Return the (x, y) coordinate for the center point of the cell that contains the specified text.  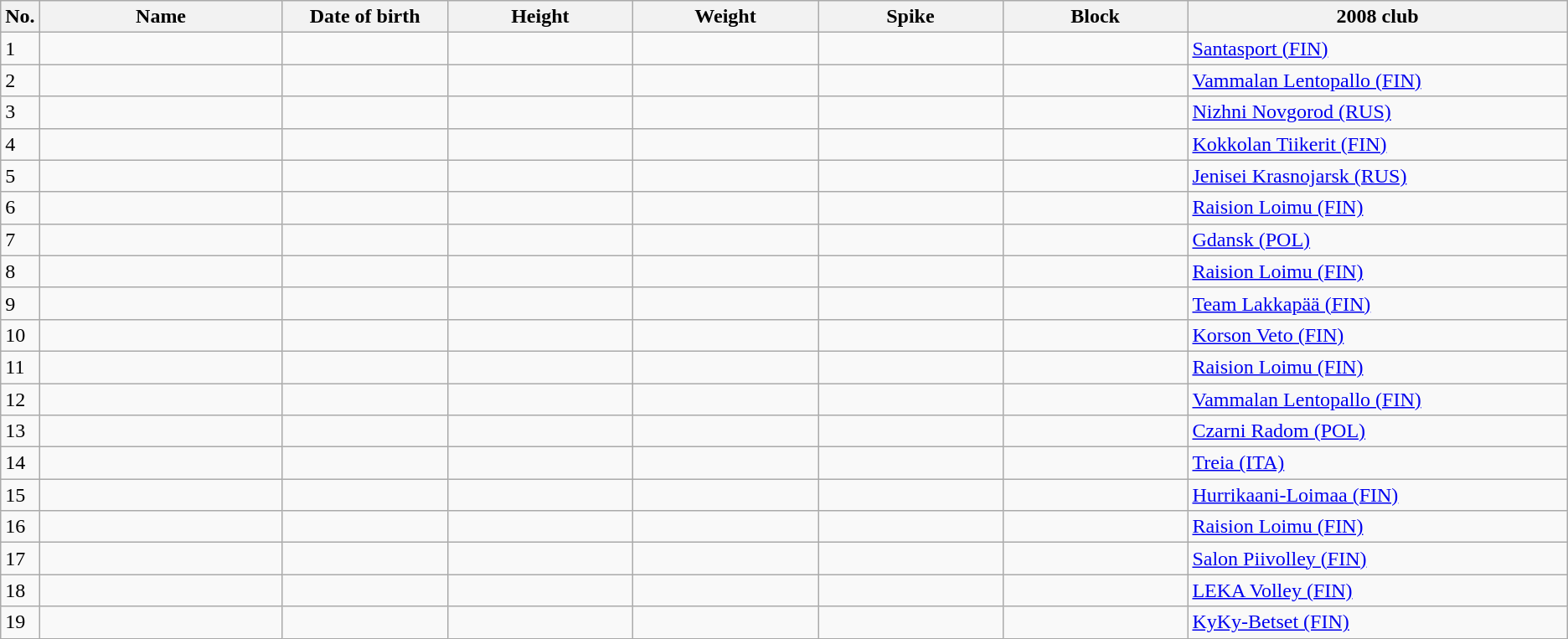
Date of birth (365, 17)
KyKy-Betset (FIN) (1377, 622)
Kokkolan Tiikerit (FIN) (1377, 144)
18 (20, 590)
Treia (ITA) (1377, 463)
Salon Piivolley (FIN) (1377, 559)
7 (20, 240)
10 (20, 335)
Korson Veto (FIN) (1377, 335)
4 (20, 144)
Jenisei Krasnojarsk (RUS) (1377, 176)
3 (20, 112)
8 (20, 271)
Nizhni Novgorod (RUS) (1377, 112)
Team Lakkapää (FIN) (1377, 303)
LEKA Volley (FIN) (1377, 590)
Czarni Radom (POL) (1377, 431)
Santasport (FIN) (1377, 49)
Spike (911, 17)
1 (20, 49)
Height (539, 17)
14 (20, 463)
Block (1096, 17)
Weight (725, 17)
2 (20, 80)
19 (20, 622)
6 (20, 208)
2008 club (1377, 17)
Name (161, 17)
5 (20, 176)
9 (20, 303)
11 (20, 367)
13 (20, 431)
17 (20, 559)
No. (20, 17)
16 (20, 527)
Hurrikaani-Loimaa (FIN) (1377, 495)
15 (20, 495)
Gdansk (POL) (1377, 240)
12 (20, 399)
